From the cell containing the given text, extract its center point as [X, Y] coordinate. 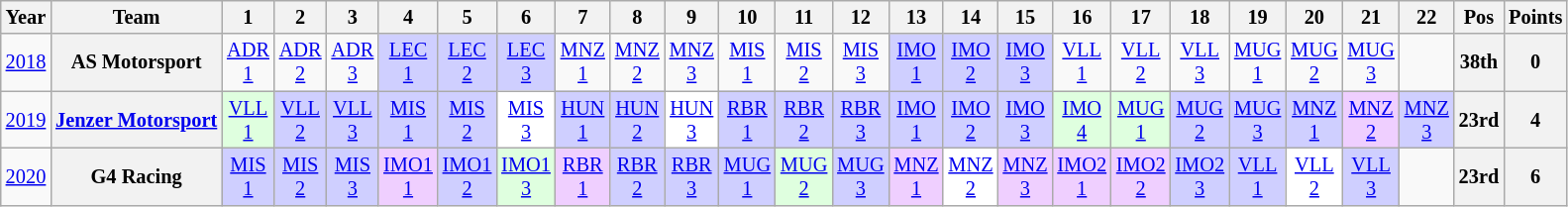
18 [1200, 17]
LEC3 [526, 62]
ADR2 [301, 62]
13 [915, 17]
AS Motorsport [137, 62]
2020 [26, 176]
ADR1 [248, 62]
3 [353, 17]
16 [1082, 17]
19 [1258, 17]
Pos [1479, 17]
9 [691, 17]
Team [137, 17]
IMO21 [1082, 176]
G4 Racing [137, 176]
IMO4 [1082, 120]
38th [1479, 62]
LEC1 [408, 62]
2 [301, 17]
2018 [26, 62]
22 [1426, 17]
11 [804, 17]
0 [1535, 62]
14 [971, 17]
IMO11 [408, 176]
15 [1024, 17]
12 [860, 17]
HUN1 [582, 120]
10 [747, 17]
HUN2 [638, 120]
IMO13 [526, 176]
LEC2 [468, 62]
7 [582, 17]
20 [1313, 17]
Jenzer Motorsport [137, 120]
IMO23 [1200, 176]
IMO22 [1141, 176]
Year [26, 17]
17 [1141, 17]
21 [1371, 17]
1 [248, 17]
8 [638, 17]
HUN3 [691, 120]
IMO12 [468, 176]
2019 [26, 120]
5 [468, 17]
Points [1535, 17]
ADR3 [353, 62]
